Find where the given text appears and provide that cell's center as (x, y) coordinate. 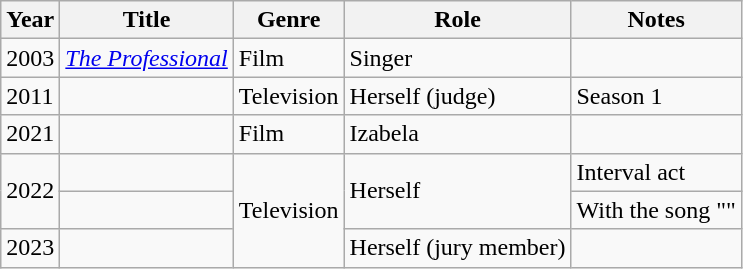
The Professional (147, 58)
2023 (30, 248)
Genre (288, 20)
Year (30, 20)
Herself (458, 191)
Singer (458, 58)
Title (147, 20)
Interval act (656, 172)
Izabela (458, 134)
Herself (judge) (458, 96)
Season 1 (656, 96)
2021 (30, 134)
Notes (656, 20)
Herself (jury member) (458, 248)
With the song "" (656, 210)
2022 (30, 191)
Role (458, 20)
2003 (30, 58)
2011 (30, 96)
